Search for the cell housing the specified text and yield its (x, y) center coordinate. 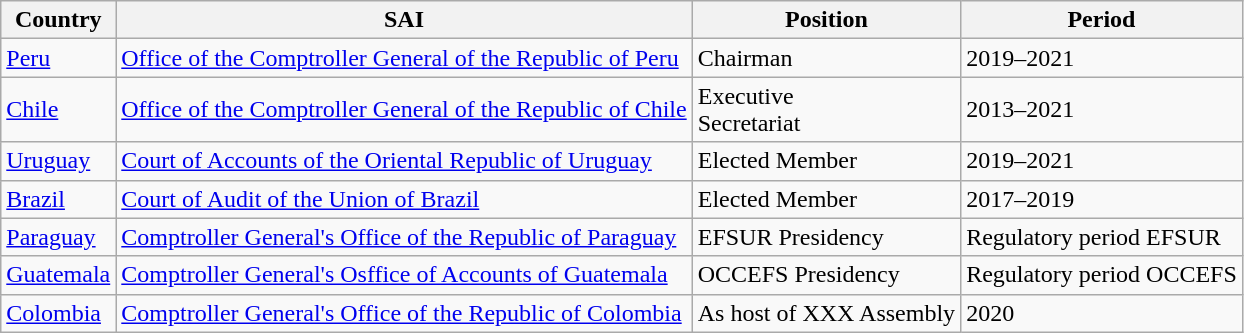
Regulatory period OCCEFS (1102, 275)
Chairman (826, 58)
EFSUR Presidency (826, 237)
2017–2019 (1102, 199)
Regulatory period EFSUR (1102, 237)
Comptroller General's Osffice of Accounts of Guatemala (404, 275)
Guatemala (58, 275)
Position (826, 20)
Comptroller General's Office of the Republic of Colombia (404, 313)
As host of XXX Assembly (826, 313)
Uruguay (58, 161)
Country (58, 20)
2020 (1102, 313)
Colombia (58, 313)
Period (1102, 20)
Chile (58, 110)
Court of Accounts of the Oriental Republic of Uruguay (404, 161)
Office of the Comptroller General of the Republic of Peru (404, 58)
SAI (404, 20)
Brazil (58, 199)
Court of Audit of the Union of Brazil (404, 199)
Peru (58, 58)
ExecutiveSecretariat (826, 110)
2013–2021 (1102, 110)
Paraguay (58, 237)
Comptroller General's Office of the Republic of Paraguay (404, 237)
Office of the Comptroller General of the Republic of Chile (404, 110)
OCCEFS Presidency (826, 275)
